Extract the [X, Y] coordinate from the center of the cell holding the provided text.  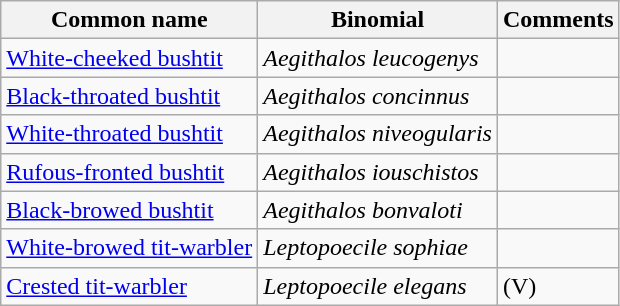
White-browed tit-warbler [130, 248]
Aegithalos concinnus [378, 96]
Comments [558, 20]
Aegithalos niveogularis [378, 134]
Aegithalos bonvaloti [378, 210]
White-cheeked bushtit [130, 58]
Black-throated bushtit [130, 96]
Leptopoecile sophiae [378, 248]
Leptopoecile elegans [378, 286]
Binomial [378, 20]
Aegithalos leucogenys [378, 58]
(V) [558, 286]
Common name [130, 20]
Rufous-fronted bushtit [130, 172]
Crested tit-warbler [130, 286]
Black-browed bushtit [130, 210]
White-throated bushtit [130, 134]
Aegithalos iouschistos [378, 172]
